Detect which cell encompasses the target text, then output its (x, y) center coordinate. 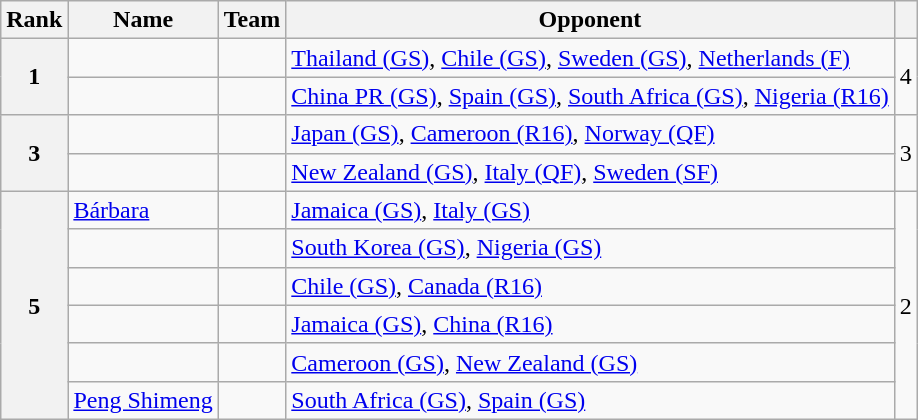
Thailand (GS), Chile (GS), Sweden (GS), Netherlands (F) (590, 58)
Opponent (590, 20)
Bárbara (143, 210)
South Africa (GS), Spain (GS) (590, 400)
Cameroon (GS), New Zealand (GS) (590, 362)
China PR (GS), Spain (GS), South Africa (GS), Nigeria (R16) (590, 96)
Japan (GS), Cameroon (R16), Norway (QF) (590, 134)
5 (34, 305)
Peng Shimeng (143, 400)
1 (34, 77)
Jamaica (GS), Italy (GS) (590, 210)
Rank (34, 20)
Jamaica (GS), China (R16) (590, 324)
2 (906, 305)
Chile (GS), Canada (R16) (590, 286)
Name (143, 20)
South Korea (GS), Nigeria (GS) (590, 248)
New Zealand (GS), Italy (QF), Sweden (SF) (590, 172)
4 (906, 77)
Team (252, 20)
